Output the [x, y] coordinate of the center of the cell containing the given text.  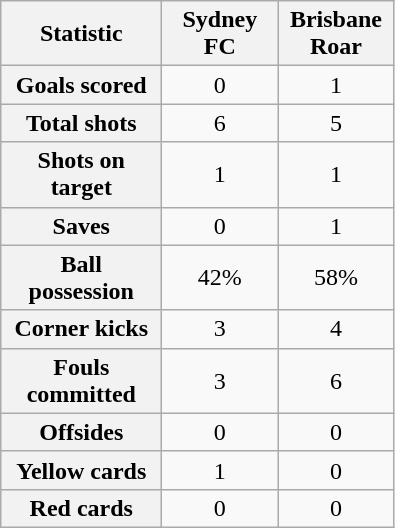
Statistic [82, 34]
Red cards [82, 508]
Sydney FC [220, 34]
Corner kicks [82, 329]
Ball possession [82, 278]
Offsides [82, 432]
42% [220, 278]
Total shots [82, 123]
58% [336, 278]
Shots on target [82, 174]
Saves [82, 226]
Fouls committed [82, 380]
Brisbane Roar [336, 34]
Yellow cards [82, 470]
5 [336, 123]
Goals scored [82, 85]
4 [336, 329]
